Provide the (x, y) coordinate of the cell's center where the given text is located.  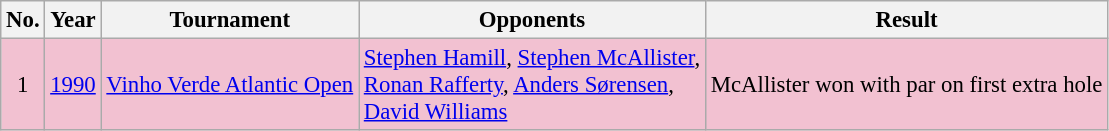
Tournament (230, 20)
Opponents (532, 20)
1 (23, 85)
1990 (73, 85)
Stephen Hamill, Stephen McAllister, Ronan Rafferty, Anders Sørensen, David Williams (532, 85)
No. (23, 20)
McAllister won with par on first extra hole (906, 85)
Vinho Verde Atlantic Open (230, 85)
Year (73, 20)
Result (906, 20)
